Output the [x, y] coordinate of the center of the cell containing the given text.  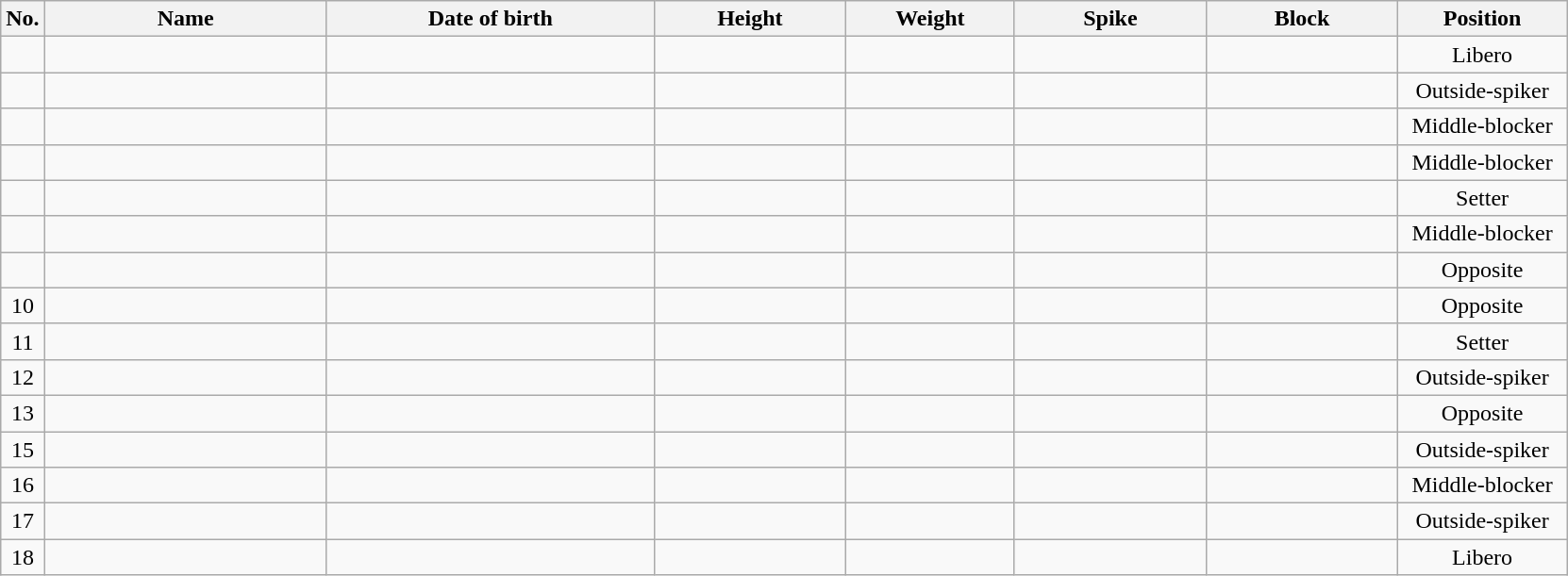
13 [23, 413]
17 [23, 521]
Block [1302, 19]
Name [185, 19]
12 [23, 377]
No. [23, 19]
Spike [1109, 19]
Height [749, 19]
18 [23, 557]
10 [23, 305]
15 [23, 450]
11 [23, 341]
Weight [930, 19]
Date of birth [491, 19]
16 [23, 485]
Position [1483, 19]
